Return (X, Y) of the center of cell containing provided text 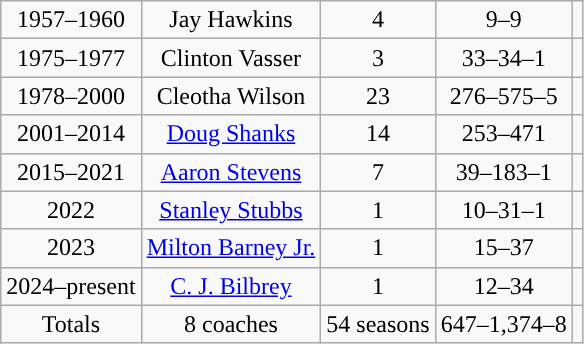
Aaron Stevens (231, 172)
3 (378, 58)
12–34 (504, 286)
33–34–1 (504, 58)
Cleotha Wilson (231, 96)
8 coaches (231, 324)
10–31–1 (504, 210)
Milton Barney Jr. (231, 248)
C. J. Bilbrey (231, 286)
276–575–5 (504, 96)
7 (378, 172)
14 (378, 134)
2024–present (71, 286)
647–1,374–8 (504, 324)
Clinton Vasser (231, 58)
15–37 (504, 248)
Doug Shanks (231, 134)
1975–1977 (71, 58)
Stanley Stubbs (231, 210)
4 (378, 20)
9–9 (504, 20)
2023 (71, 248)
23 (378, 96)
2015–2021 (71, 172)
Totals (71, 324)
54 seasons (378, 324)
1978–2000 (71, 96)
Jay Hawkins (231, 20)
2022 (71, 210)
1957–1960 (71, 20)
39–183–1 (504, 172)
2001–2014 (71, 134)
253–471 (504, 134)
